Determine the [X, Y] coordinate at the center of the cell enclosing the given text.  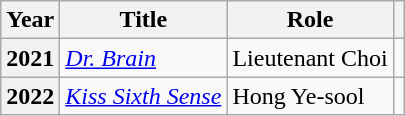
Lieutenant Choi [310, 58]
Year [30, 20]
Role [310, 20]
Hong Ye-sool [310, 96]
Title [144, 20]
Dr. Brain [144, 58]
Kiss Sixth Sense [144, 96]
2022 [30, 96]
2021 [30, 58]
